For the text-containing cell, return its midpoint in [x, y] coordinate format. 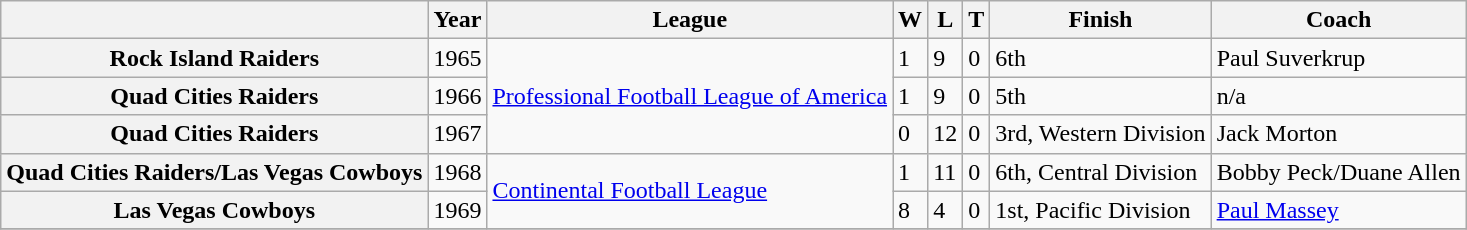
Jack Morton [1338, 134]
3rd, Western Division [1100, 134]
Professional Football League of America [690, 96]
1965 [458, 58]
W [910, 20]
Bobby Peck/Duane Allen [1338, 172]
4 [946, 210]
T [976, 20]
Quad Cities Raiders/Las Vegas Cowboys [214, 172]
Year [458, 20]
Continental Football League [690, 191]
Rock Island Raiders [214, 58]
L [946, 20]
Coach [1338, 20]
1968 [458, 172]
8 [910, 210]
Finish [1100, 20]
5th [1100, 96]
Las Vegas Cowboys [214, 210]
1967 [458, 134]
11 [946, 172]
Paul Suverkrup [1338, 58]
6th, Central Division [1100, 172]
1st, Pacific Division [1100, 210]
n/a [1338, 96]
1966 [458, 96]
Paul Massey [1338, 210]
12 [946, 134]
League [690, 20]
1969 [458, 210]
6th [1100, 58]
